Identify which cell holds the provided text, then report its [X, Y] central coordinate. 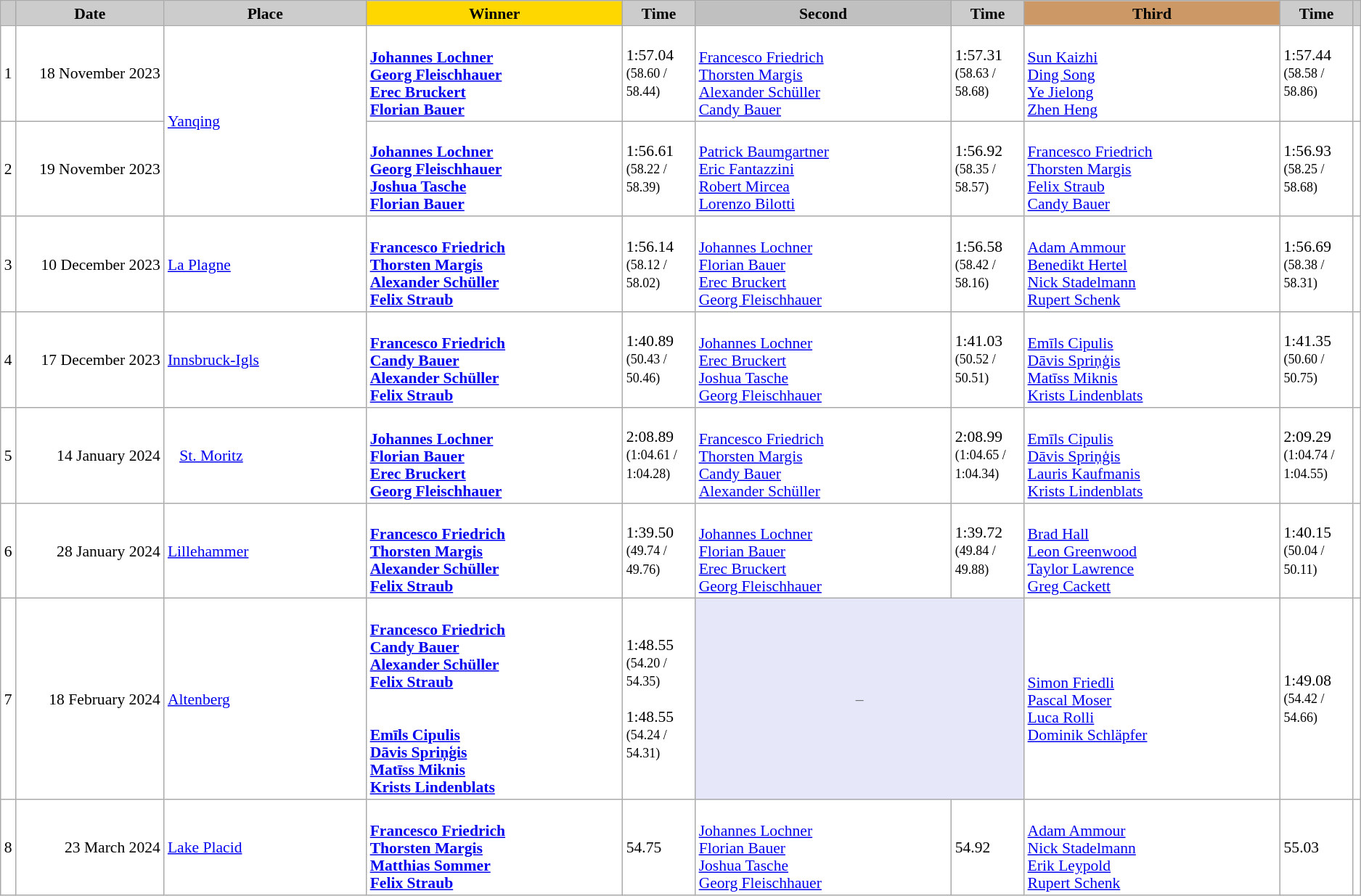
3 [9, 265]
Simon FriedliPascal MoserLuca RolliDominik Schläpfer [1153, 699]
1 [9, 73]
Francesco FriedrichCandy BauerAlexander SchüllerFelix StraubEmīls CipulisDāvis SpriņģisMatīss MiknisKrists Lindenblats [495, 699]
1:56.58(58.42 / 58.16) [988, 265]
Second [823, 13]
1:49.08(54.42 / 54.66) [1317, 699]
14 January 2024 [90, 456]
54.92 [988, 847]
1:41.03(50.52 / 50.51) [988, 360]
2:09.29(1:04.74 / 1:04.55) [1317, 456]
Johannes LochnerFlorian BauerJoshua TascheGeorg Fleischhauer [823, 847]
Francesco FriedrichThorsten MargisFelix StraubCandy Bauer [1153, 169]
Brad HallLeon GreenwoodTaylor LawrenceGreg Cackett [1153, 551]
– [859, 699]
Adam AmmourBenedikt HertelNick StadelmannRupert Schenk [1153, 265]
1:48.55(54.20 / 54.35)1:48.55(54.24 / 54.31) [659, 699]
2:08.99(1:04.65 / 1:04.34) [988, 456]
1:56.14(58.12 / 58.02) [659, 265]
1:57.31(58.63 / 58.68) [988, 73]
Francesco FriedrichThorsten MargisMatthias SommerFelix Straub [495, 847]
17 December 2023 [90, 360]
1:57.04(58.60 / 58.44) [659, 73]
St. Moritz [266, 456]
54.75 [659, 847]
Winner [495, 13]
La Plagne [266, 265]
Lake Placid [266, 847]
1:39.72(49.84 / 49.88) [988, 551]
Emīls CipulisDāvis SpriņģisLauris KaufmanisKrists Lindenblats [1153, 456]
28 January 2024 [90, 551]
4 [9, 360]
Date [90, 13]
19 November 2023 [90, 169]
Johannes LochnerErec BruckertJoshua TascheGeorg Fleischhauer [823, 360]
1:41.35(50.60 / 50.75) [1317, 360]
1:56.93(58.25 / 58.68) [1317, 169]
55.03 [1317, 847]
Innsbruck-Igls [266, 360]
Francesco FriedrichCandy BauerAlexander SchüllerFelix Straub [495, 360]
Lillehammer [266, 551]
Yanqing [266, 120]
2:08.89(1:04.61 / 1:04.28) [659, 456]
1:56.69(58.38 / 58.31) [1317, 265]
6 [9, 551]
Patrick BaumgartnerEric FantazziniRobert MirceaLorenzo Bilotti [823, 169]
Francesco FriedrichThorsten MargisCandy BauerAlexander Schüller [823, 456]
23 March 2024 [90, 847]
1:39.50(49.74 / 49.76) [659, 551]
Adam AmmourNick StadelmannErik LeypoldRupert Schenk [1153, 847]
2 [9, 169]
Francesco FriedrichThorsten MargisAlexander SchüllerCandy Bauer [823, 73]
10 December 2023 [90, 265]
1:40.89(50.43 / 50.46) [659, 360]
Johannes LochnerGeorg FleischhauerErec BruckertFlorian Bauer [495, 73]
8 [9, 847]
1:56.61(58.22 / 58.39) [659, 169]
18 February 2024 [90, 699]
5 [9, 456]
Sun KaizhiDing SongYe JielongZhen Heng [1153, 73]
Emīls CipulisDāvis SpriņģisMatīss MiknisKrists Lindenblats [1153, 360]
Third [1153, 13]
Place [266, 13]
Altenberg [266, 699]
18 November 2023 [90, 73]
7 [9, 699]
1:57.44(58.58 / 58.86) [1317, 73]
1:40.15(50.04 / 50.11) [1317, 551]
Johannes LochnerGeorg FleischhauerJoshua TascheFlorian Bauer [495, 169]
1:56.92(58.35 / 58.57) [988, 169]
